Find where the given text appears and provide that cell's center as [x, y] coordinate. 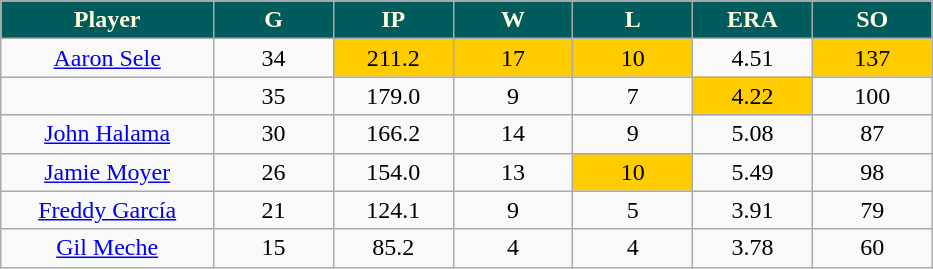
137 [872, 58]
5 [633, 210]
26 [274, 172]
Player [108, 20]
4.22 [753, 96]
Aaron Sele [108, 58]
124.1 [393, 210]
166.2 [393, 134]
98 [872, 172]
13 [513, 172]
5.08 [753, 134]
IP [393, 20]
34 [274, 58]
7 [633, 96]
60 [872, 248]
154.0 [393, 172]
87 [872, 134]
79 [872, 210]
SO [872, 20]
L [633, 20]
100 [872, 96]
179.0 [393, 96]
W [513, 20]
211.2 [393, 58]
15 [274, 248]
4.51 [753, 58]
21 [274, 210]
14 [513, 134]
John Halama [108, 134]
Freddy García [108, 210]
3.91 [753, 210]
30 [274, 134]
ERA [753, 20]
17 [513, 58]
Jamie Moyer [108, 172]
3.78 [753, 248]
G [274, 20]
Gil Meche [108, 248]
5.49 [753, 172]
85.2 [393, 248]
35 [274, 96]
